Extract the (x, y) coordinate from the center of the cell holding the provided text.  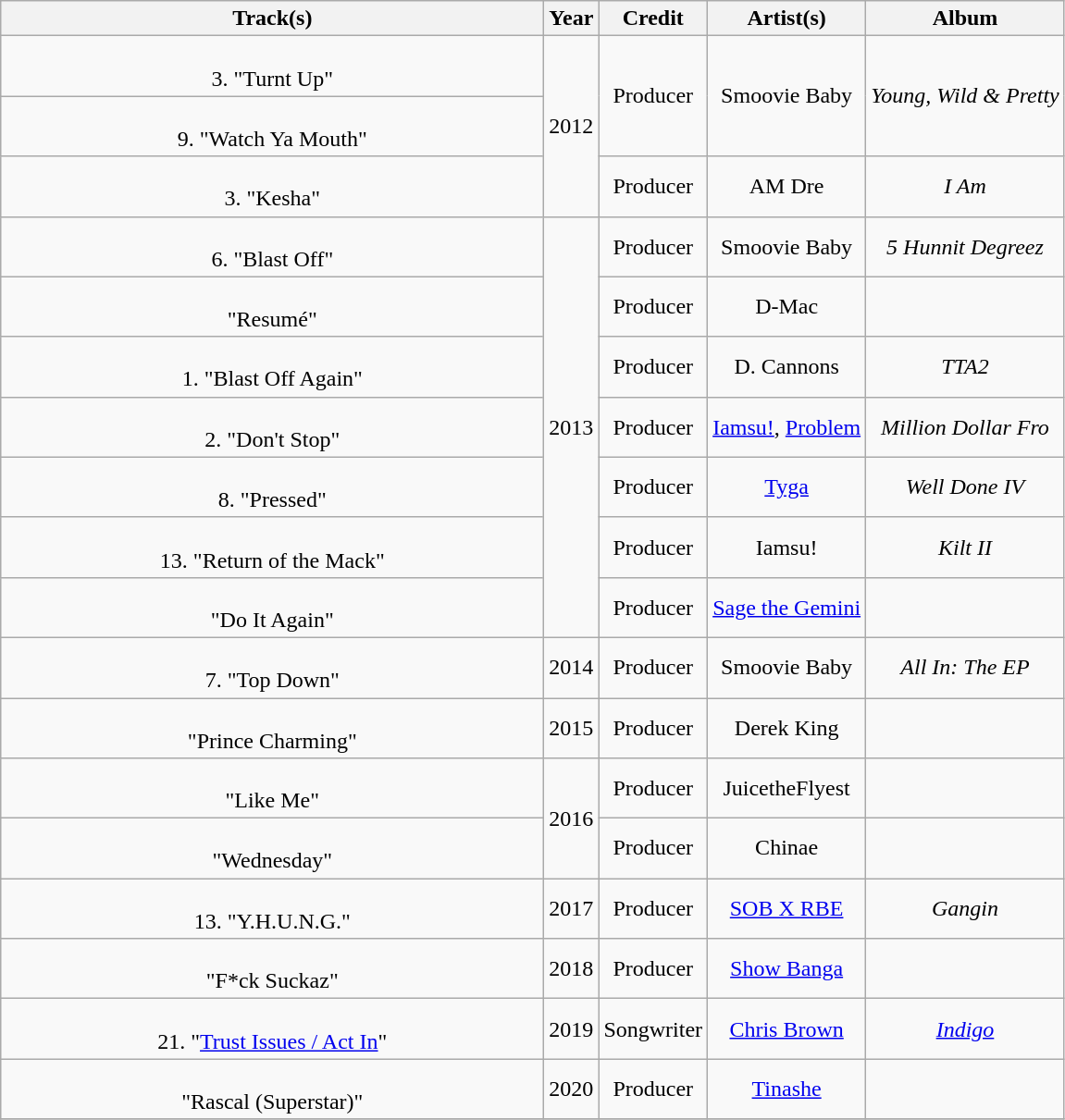
Show Banga (786, 969)
Young, Wild & Pretty (966, 96)
3. "Turnt Up" (272, 67)
2. "Don't Stop" (272, 427)
SOB X RBE (786, 908)
"Resumé" (272, 307)
TTA2 (966, 366)
Iamsu!, Problem (786, 427)
D. Cannons (786, 366)
13. "Return of the Mack" (272, 548)
3. "Kesha" (272, 187)
AM Dre (786, 187)
2019 (572, 1028)
13. "Y.H.U.N.G." (272, 908)
"Do It Again" (272, 607)
"Wednesday" (272, 849)
Track(s) (272, 18)
D-Mac (786, 307)
Well Done IV (966, 486)
2014 (572, 668)
2016 (572, 818)
"Rascal (Superstar)" (272, 1089)
2018 (572, 969)
Artist(s) (786, 18)
Songwriter (653, 1028)
Album (966, 18)
Chinae (786, 849)
Tinashe (786, 1089)
Derek King (786, 727)
I Am (966, 187)
2012 (572, 126)
8. "Pressed" (272, 486)
Chris Brown (786, 1028)
5 Hunnit Degreez (966, 246)
"Like Me" (272, 788)
2017 (572, 908)
Tyga (786, 486)
Gangin (966, 908)
Million Dollar Fro (966, 427)
Credit (653, 18)
9. "Watch Ya Mouth" (272, 126)
2015 (572, 727)
2020 (572, 1089)
21. "Trust Issues / Act In" (272, 1028)
6. "Blast Off" (272, 246)
Kilt II (966, 548)
JuicetheFlyest (786, 788)
"F*ck Suckaz" (272, 969)
Indigo (966, 1028)
Year (572, 18)
All In: The EP (966, 668)
7. "Top Down" (272, 668)
"Prince Charming" (272, 727)
1. "Blast Off Again" (272, 366)
Iamsu! (786, 548)
Sage the Gemini (786, 607)
2013 (572, 427)
